From the cell containing the given text, extract its center point as (x, y) coordinate. 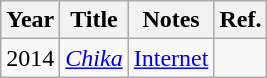
Ref. (240, 20)
Year (30, 20)
Notes (171, 20)
Internet (171, 58)
Title (94, 20)
2014 (30, 58)
Chika (94, 58)
